Output the (X, Y) coordinate of the center of the cell containing the given text.  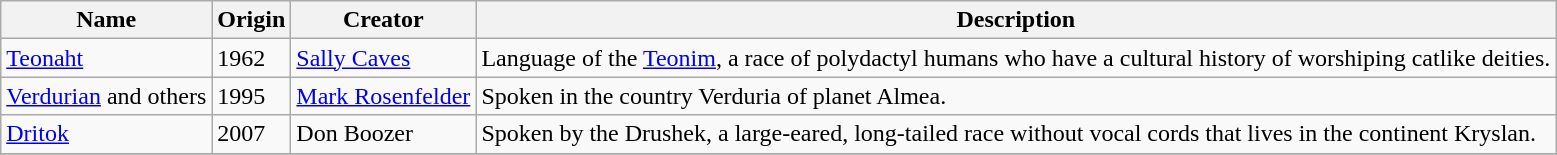
Spoken in the country Verduria of planet Almea. (1016, 96)
2007 (252, 134)
Don Boozer (384, 134)
Origin (252, 20)
Teonaht (106, 58)
Language of the Teonim, a race of polydactyl humans who have a cultural history of worshiping catlike deities. (1016, 58)
Sally Caves (384, 58)
1995 (252, 96)
1962 (252, 58)
Mark Rosenfelder (384, 96)
Spoken by the Drushek, a large-eared, long-tailed race without vocal cords that lives in the continent Kryslan. (1016, 134)
Description (1016, 20)
Dritok (106, 134)
Creator (384, 20)
Name (106, 20)
Verdurian and others (106, 96)
